Locate the cell with the specified text and output its (x, y) center coordinate. 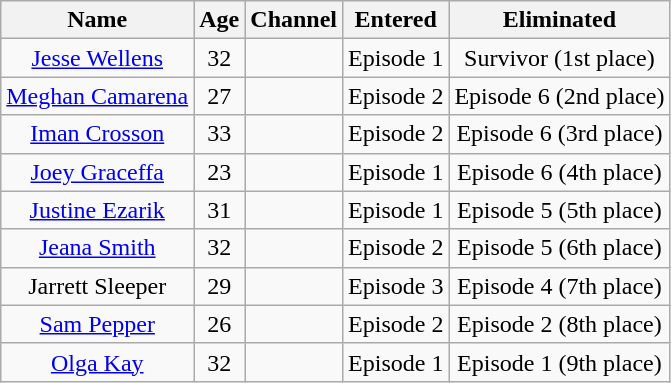
Iman Crosson (98, 134)
29 (220, 286)
Episode 5 (5th place) (560, 210)
Episode 6 (4th place) (560, 172)
27 (220, 96)
Survivor (1st place) (560, 58)
Olga Kay (98, 362)
Entered (396, 20)
Justine Ezarik (98, 210)
Eliminated (560, 20)
Episode 2 (8th place) (560, 324)
Jeana Smith (98, 248)
Episode 4 (7th place) (560, 286)
Age (220, 20)
Episode 6 (2nd place) (560, 96)
33 (220, 134)
Name (98, 20)
Episode 6 (3rd place) (560, 134)
Joey Graceffa (98, 172)
Episode 5 (6th place) (560, 248)
Jesse Wellens (98, 58)
Episode 1 (9th place) (560, 362)
23 (220, 172)
26 (220, 324)
Episode 3 (396, 286)
Channel (294, 20)
Jarrett Sleeper (98, 286)
Meghan Camarena (98, 96)
31 (220, 210)
Sam Pepper (98, 324)
